Detect which cell encompasses the target text, then output its (x, y) center coordinate. 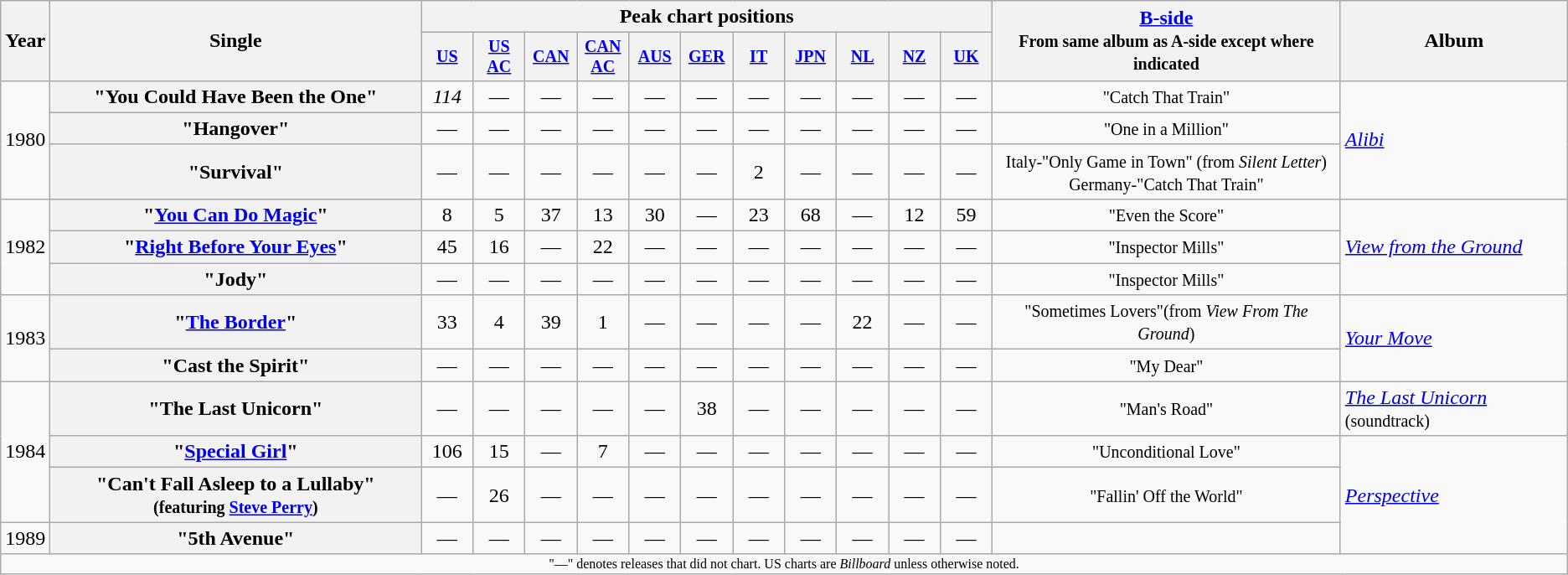
114 (447, 96)
IT (759, 57)
"The Border" (236, 322)
UK (967, 57)
Year (25, 41)
"You Can Do Magic" (236, 215)
13 (603, 215)
"The Last Unicorn" (236, 409)
"One in a Million" (1167, 128)
JPN (811, 57)
15 (499, 452)
"Catch That Train" (1167, 96)
"5th Avenue" (236, 538)
View from the Ground (1454, 246)
39 (551, 322)
2 (759, 171)
"Even the Score" (1167, 215)
Album (1454, 41)
"Hangover" (236, 128)
"Jody" (236, 279)
Single (236, 41)
Alibi (1454, 139)
1989 (25, 538)
Italy-"Only Game in Town" (from Silent Letter)Germany-"Catch That Train" (1167, 171)
33 (447, 322)
37 (551, 215)
7 (603, 452)
1983 (25, 339)
"My Dear" (1167, 365)
The Last Unicorn (soundtrack) (1454, 409)
CAN (551, 57)
5 (499, 215)
US AC (499, 57)
23 (759, 215)
"—" denotes releases that did not chart. US charts are Billboard unless otherwise noted. (784, 564)
30 (655, 215)
1 (603, 322)
8 (447, 215)
"Unconditional Love" (1167, 452)
59 (967, 215)
B-sideFrom same album as A-side except where indicated (1167, 41)
38 (707, 409)
106 (447, 452)
26 (499, 495)
"Can't Fall Asleep to a Lullaby"(featuring Steve Perry) (236, 495)
1984 (25, 452)
AUS (655, 57)
NZ (915, 57)
"Cast the Spirit" (236, 365)
"Man's Road" (1167, 409)
"Survival" (236, 171)
Peak chart positions (707, 17)
12 (915, 215)
68 (811, 215)
"Special Girl" (236, 452)
"Sometimes Lovers"(from View From The Ground) (1167, 322)
"Fallin' Off the World" (1167, 495)
1980 (25, 139)
Perspective (1454, 495)
4 (499, 322)
GER (707, 57)
Your Move (1454, 339)
16 (499, 247)
45 (447, 247)
"You Could Have Been the One" (236, 96)
"Right Before Your Eyes" (236, 247)
1982 (25, 246)
CAN AC (603, 57)
NL (863, 57)
US (447, 57)
